Find where the given text appears and provide that cell's center as (x, y) coordinate. 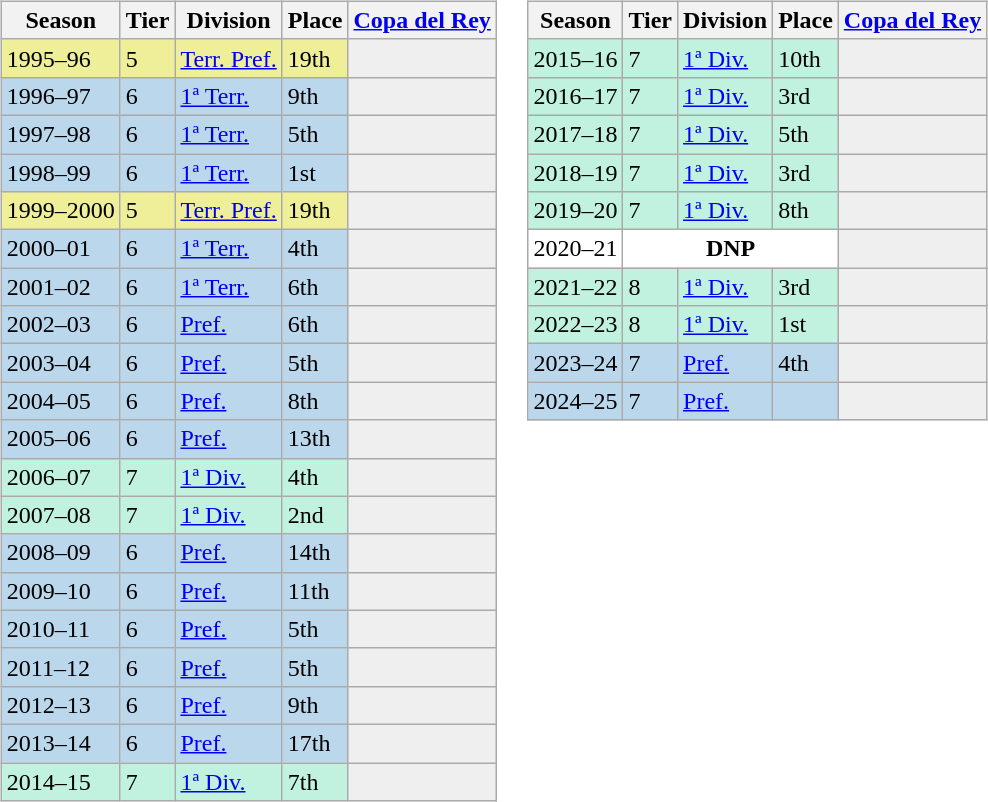
2022–23 (576, 325)
2020–21 (576, 249)
2004–05 (60, 401)
2012–13 (60, 705)
2017–18 (576, 134)
2015–16 (576, 58)
2021–22 (576, 287)
14th (315, 553)
17th (315, 743)
1995–96 (60, 58)
2024–25 (576, 401)
2nd (315, 515)
2019–20 (576, 211)
2011–12 (60, 667)
DNP (730, 249)
1999–2000 (60, 211)
2007–08 (60, 515)
13th (315, 439)
1998–99 (60, 173)
2008–09 (60, 553)
2013–14 (60, 743)
2023–24 (576, 363)
1997–98 (60, 134)
2010–11 (60, 629)
2002–03 (60, 325)
2014–15 (60, 781)
2001–02 (60, 287)
2009–10 (60, 591)
2003–04 (60, 363)
2016–17 (576, 96)
7th (315, 781)
1996–97 (60, 96)
2006–07 (60, 477)
11th (315, 591)
10th (806, 58)
2000–01 (60, 249)
2018–19 (576, 173)
2005–06 (60, 439)
